Return the (x, y) coordinate for the center point of the cell that contains the specified text.  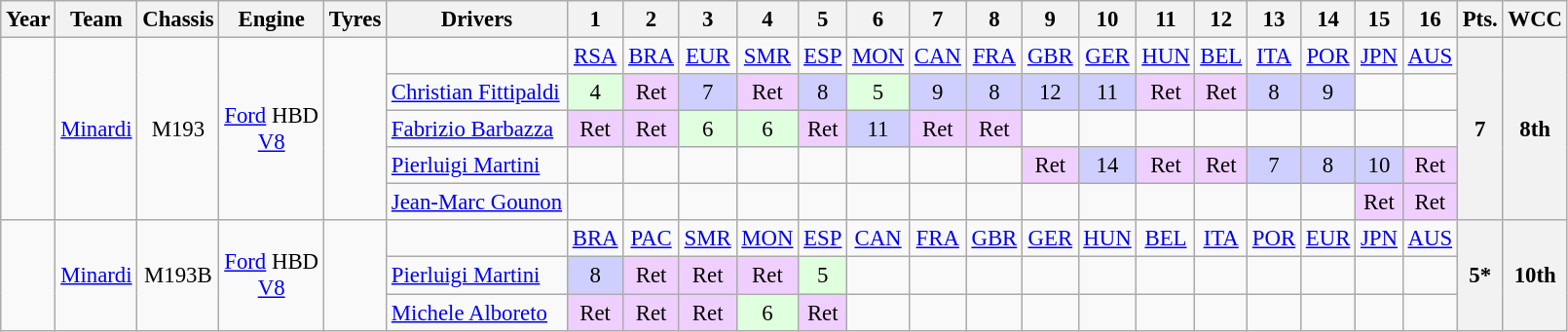
Year (28, 19)
3 (707, 19)
1 (594, 19)
Christian Fittipaldi (477, 92)
15 (1379, 19)
Engine (271, 19)
Chassis (178, 19)
2 (651, 19)
Team (96, 19)
Michele Alboreto (477, 313)
M193 (178, 129)
13 (1274, 19)
Pts. (1480, 19)
Fabrizio Barbazza (477, 129)
WCC (1535, 19)
Jean-Marc Gounon (477, 203)
16 (1430, 19)
M193B (178, 275)
PAC (651, 239)
10th (1535, 275)
Tyres (355, 19)
5* (1480, 275)
Drivers (477, 19)
8th (1535, 129)
RSA (594, 56)
